Find where the given text appears and provide that cell's center as [X, Y] coordinate. 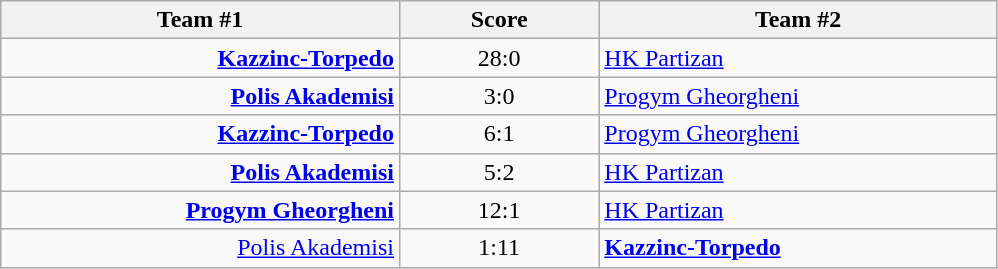
3:0 [498, 96]
28:0 [498, 58]
Team #2 [798, 20]
Score [498, 20]
5:2 [498, 172]
1:11 [498, 248]
Team #1 [200, 20]
12:1 [498, 210]
6:1 [498, 134]
